Detect which cell encompasses the target text, then output its [X, Y] center coordinate. 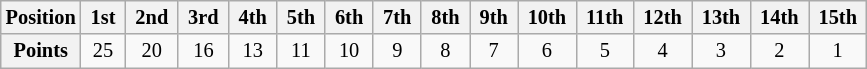
11 [301, 51]
2nd [152, 17]
13th [721, 17]
2 [779, 51]
10 [349, 51]
10th [547, 17]
15th [838, 17]
3 [721, 51]
16 [203, 51]
25 [104, 51]
20 [152, 51]
7 [494, 51]
14th [779, 17]
4th [253, 17]
5th [301, 17]
13 [253, 51]
9 [397, 51]
6 [547, 51]
5 [604, 51]
4 [662, 51]
1 [838, 51]
1st [104, 17]
7th [397, 17]
12th [662, 17]
3rd [203, 17]
9th [494, 17]
Position [41, 17]
8th [445, 17]
Points [41, 51]
11th [604, 17]
6th [349, 17]
8 [445, 51]
